Determine the [X, Y] coordinate at the center of the cell enclosing the given text.  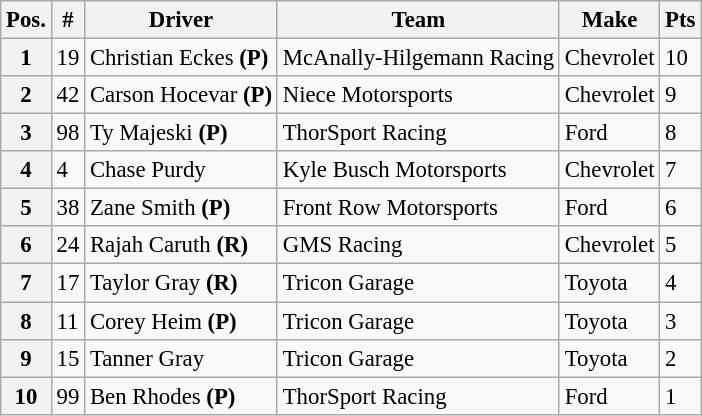
Driver [182, 20]
Taylor Gray (R) [182, 283]
Kyle Busch Motorsports [418, 170]
24 [68, 245]
Ben Rhodes (P) [182, 396]
Make [609, 20]
Pos. [26, 20]
Ty Majeski (P) [182, 133]
Pts [680, 20]
Tanner Gray [182, 358]
Carson Hocevar (P) [182, 95]
38 [68, 208]
15 [68, 358]
98 [68, 133]
Zane Smith (P) [182, 208]
McAnally-Hilgemann Racing [418, 58]
Rajah Caruth (R) [182, 245]
Corey Heim (P) [182, 321]
11 [68, 321]
42 [68, 95]
Front Row Motorsports [418, 208]
Christian Eckes (P) [182, 58]
17 [68, 283]
# [68, 20]
GMS Racing [418, 245]
19 [68, 58]
Chase Purdy [182, 170]
99 [68, 396]
Niece Motorsports [418, 95]
Team [418, 20]
